Identify which cell holds the provided text, then report its [X, Y] central coordinate. 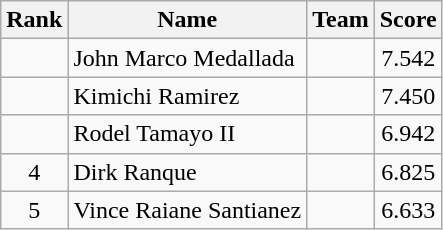
Kimichi Ramirez [188, 96]
6.942 [408, 134]
Dirk Ranque [188, 172]
Score [408, 20]
John Marco Medallada [188, 58]
Team [341, 20]
7.450 [408, 96]
Name [188, 20]
Rank [34, 20]
6.825 [408, 172]
5 [34, 210]
6.633 [408, 210]
Vince Raiane Santianez [188, 210]
4 [34, 172]
7.542 [408, 58]
Rodel Tamayo II [188, 134]
